Identify which cell holds the provided text, then report its (X, Y) central coordinate. 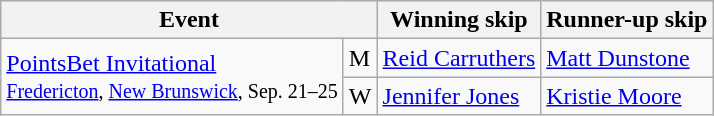
Event (189, 20)
W (360, 96)
Runner-up skip (627, 20)
Jennifer Jones (459, 96)
M (360, 58)
Kristie Moore (627, 96)
Winning skip (459, 20)
Matt Dunstone (627, 58)
Reid Carruthers (459, 58)
PointsBet Invitational Fredericton, New Brunswick, Sep. 21–25 (172, 77)
